Extract the [x, y] coordinate from the center of the cell holding the provided text.  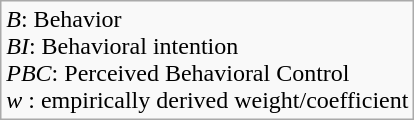
B: BehaviorBI: Behavioral intentionPBC: Perceived Behavioral Controlw : empirically derived weight/coefficient [208, 60]
